Identify which cell holds the provided text, then report its [X, Y] central coordinate. 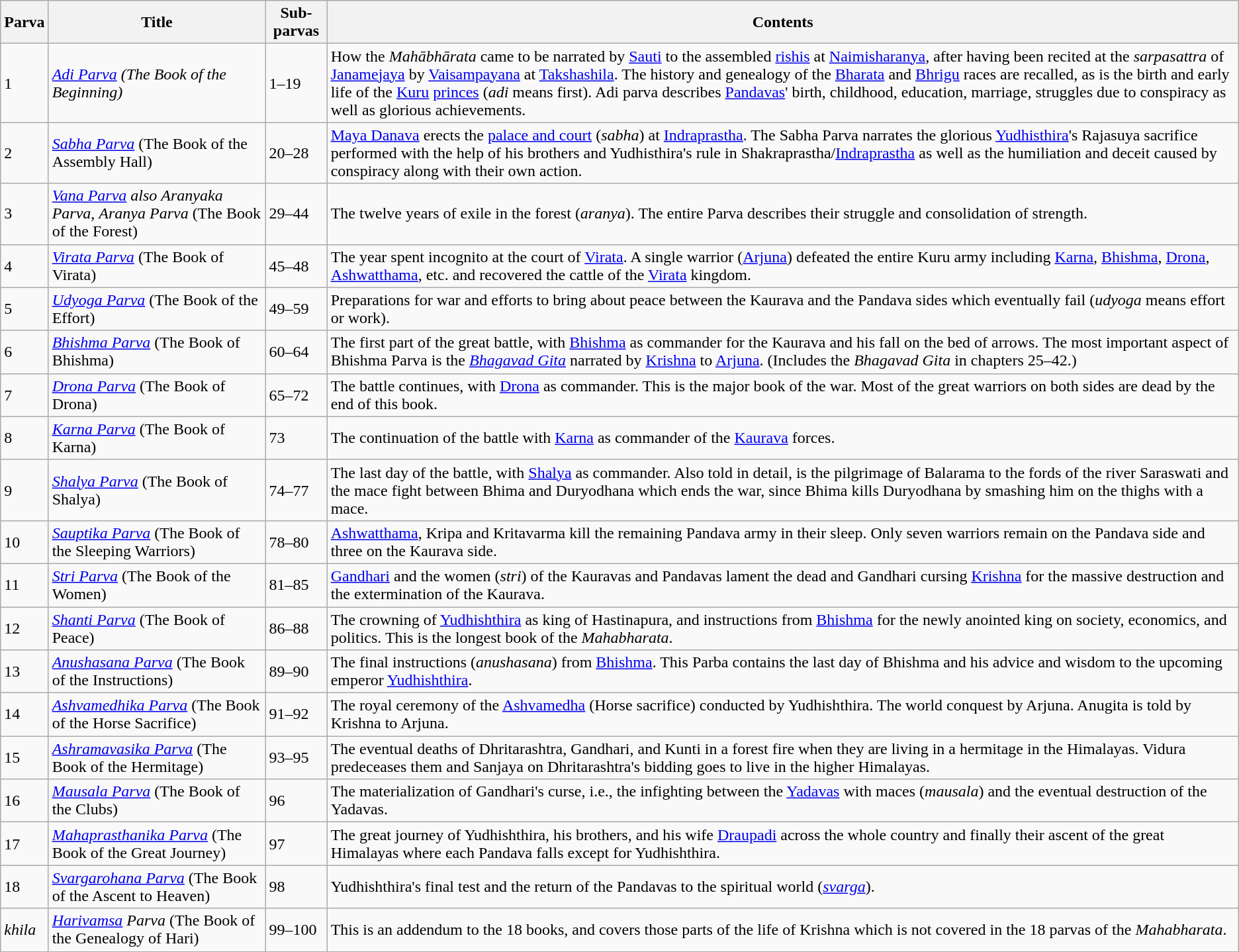
The royal ceremony of the Ashvamedha (Horse sacrifice) conducted by Yudhishthira. The world conquest by Arjuna. Anugita is told by Krishna to Arjuna. [782, 715]
11 [24, 585]
99–100 [297, 929]
97 [297, 843]
98 [297, 887]
6 [24, 352]
Stri Parva (The Book of the Women) [157, 585]
Bhishma Parva (The Book of Bhishma) [157, 352]
1–19 [297, 83]
9 [24, 490]
Drona Parva (The Book of Drona) [157, 395]
Shalya Parva (The Book of Shalya) [157, 490]
Ashvamedhika Parva (The Book of the Horse Sacrifice) [157, 715]
7 [24, 395]
96 [297, 801]
Contents [782, 23]
17 [24, 843]
This is an addendum to the 18 books, and covers those parts of the life of Krishna which is not covered in the 18 parvas of the Mahabharata. [782, 929]
Adi Parva (The Book of the Beginning) [157, 83]
12 [24, 628]
Mausala Parva (The Book of the Clubs) [157, 801]
65–72 [297, 395]
8 [24, 438]
78–80 [297, 542]
Udyoga Parva (The Book of the Effort) [157, 309]
Mahaprasthanika Parva (The Book of the Great Journey) [157, 843]
89–90 [297, 671]
2 [24, 153]
Svargarohana Parva (The Book of the Ascent to Heaven) [157, 887]
Virata Parva (The Book of Virata) [157, 266]
29–44 [297, 214]
khila [24, 929]
Preparations for war and efforts to bring about peace between the Kaurava and the Pandava sides which eventually fail (udyoga means effort or work). [782, 309]
The continuation of the battle with Karna as commander of the Kaurava forces. [782, 438]
The twelve years of exile in the forest (aranya). The entire Parva describes their struggle and consolidation of strength. [782, 214]
Title [157, 23]
5 [24, 309]
Harivamsa Parva (The Book of the Genealogy of Hari) [157, 929]
Karna Parva (The Book of Karna) [157, 438]
81–85 [297, 585]
10 [24, 542]
14 [24, 715]
93–95 [297, 757]
Shanti Parva (The Book of Peace) [157, 628]
91–92 [297, 715]
74–77 [297, 490]
45–48 [297, 266]
16 [24, 801]
Sabha Parva (The Book of the Assembly Hall) [157, 153]
3 [24, 214]
15 [24, 757]
86–88 [297, 628]
Sub-parvas [297, 23]
49–59 [297, 309]
Vana Parva also Aranyaka Parva, Aranya Parva (The Book of the Forest) [157, 214]
1 [24, 83]
18 [24, 887]
20–28 [297, 153]
4 [24, 266]
Yudhishthira's final test and the return of the Pandavas to the spiritual world (svarga). [782, 887]
60–64 [297, 352]
Anushasana Parva (The Book of the Instructions) [157, 671]
The materialization of Gandhari's curse, i.e., the infighting between the Yadavas with maces (mausala) and the eventual destruction of the Yadavas. [782, 801]
13 [24, 671]
73 [297, 438]
Ashramavasika Parva (The Book of the Hermitage) [157, 757]
Sauptika Parva (The Book of the Sleeping Warriors) [157, 542]
Parva [24, 23]
